Find where the given text appears and provide that cell's center as [x, y] coordinate. 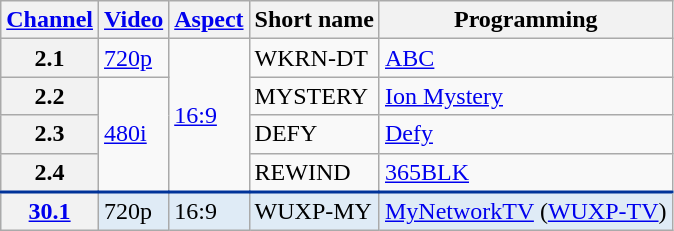
Video [134, 20]
MYSTERY [314, 96]
Ion Mystery [526, 96]
DEFY [314, 134]
480i [134, 134]
WUXP-MY [314, 212]
Short name [314, 20]
WKRN-DT [314, 58]
ABC [526, 58]
2.2 [50, 96]
Aspect [209, 20]
MyNetworkTV (WUXP-TV) [526, 212]
365BLK [526, 172]
30.1 [50, 212]
Channel [50, 20]
REWIND [314, 172]
Defy [526, 134]
2.1 [50, 58]
2.4 [50, 172]
Programming [526, 20]
2.3 [50, 134]
